Return (X, Y) of the center of cell containing provided text 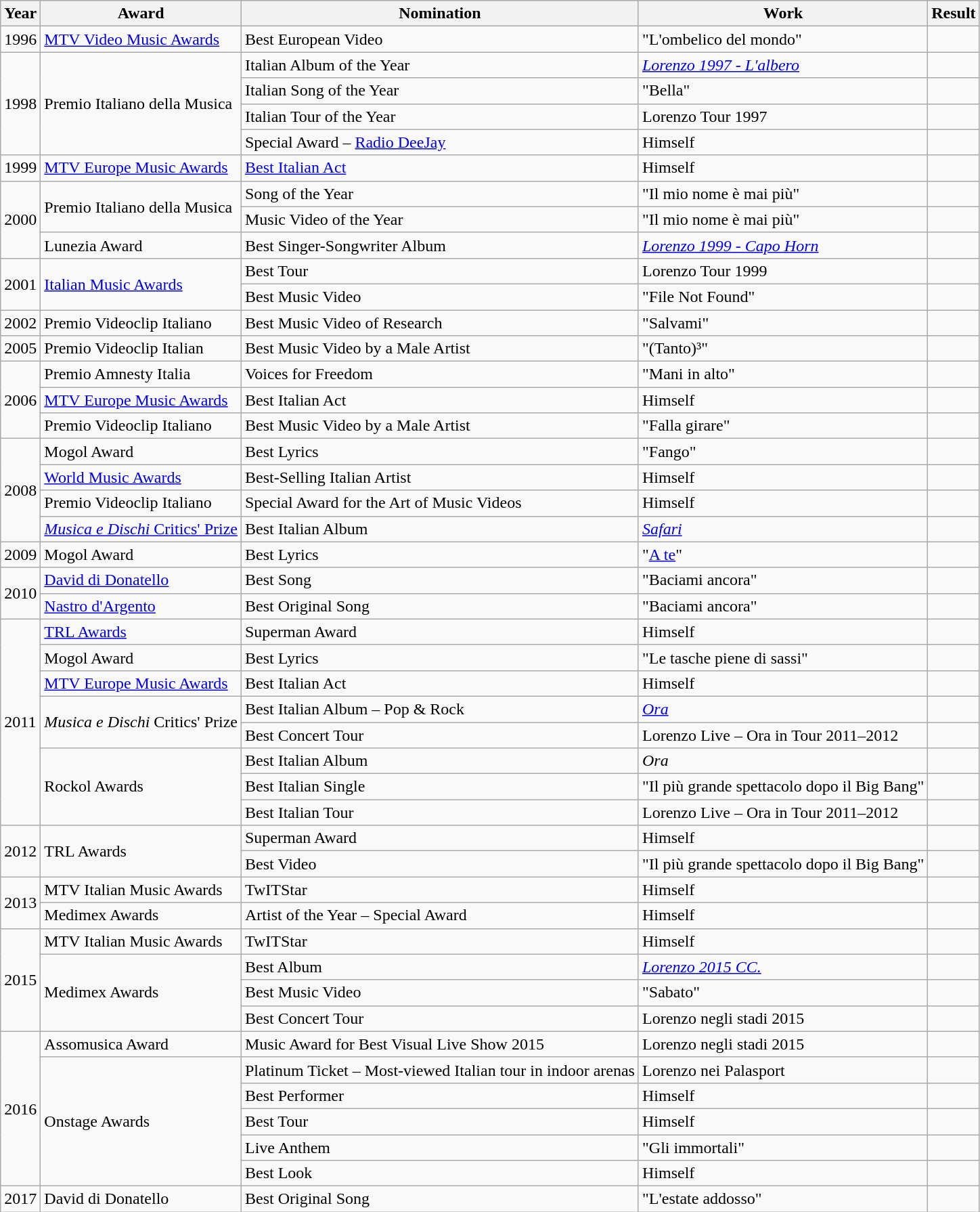
1996 (20, 39)
2001 (20, 284)
1999 (20, 168)
Work (782, 14)
Italian Album of the Year (440, 65)
2006 (20, 400)
Best Italian Tour (440, 813)
2016 (20, 1108)
2010 (20, 593)
Lorenzo 1999 - Capo Horn (782, 245)
Song of the Year (440, 194)
"Sabato" (782, 993)
"Fango" (782, 452)
2008 (20, 490)
Lorenzo 2015 CC. (782, 967)
2015 (20, 980)
Music Award for Best Visual Live Show 2015 (440, 1044)
Platinum Ticket – Most-viewed Italian tour in indoor arenas (440, 1070)
"Falla girare" (782, 426)
Best European Video (440, 39)
Best Performer (440, 1096)
"File Not Found" (782, 297)
Assomusica Award (141, 1044)
Rockol Awards (141, 787)
1998 (20, 104)
Lunezia Award (141, 245)
Lorenzo nei Palasport (782, 1070)
Best Italian Album – Pop & Rock (440, 709)
Italian Song of the Year (440, 91)
Premio Amnesty Italia (141, 374)
Italian Tour of the Year (440, 116)
Award (141, 14)
Best Album (440, 967)
Best Singer-Songwriter Album (440, 245)
"A te" (782, 555)
Premio Videoclip Italian (141, 349)
Italian Music Awards (141, 284)
"Mani in alto" (782, 374)
Music Video of the Year (440, 219)
Best Video (440, 864)
Best Song (440, 580)
"(Tanto)³" (782, 349)
"L'estate addosso" (782, 1199)
2012 (20, 851)
2011 (20, 722)
"Gli immortali" (782, 1148)
Onstage Awards (141, 1121)
Year (20, 14)
"Le tasche piene di sassi" (782, 657)
"Salvami" (782, 323)
Result (954, 14)
2002 (20, 323)
Artist of the Year – Special Award (440, 915)
"L'ombelico del mondo" (782, 39)
Safari (782, 529)
Lorenzo Tour 1999 (782, 271)
Special Award – Radio DeeJay (440, 142)
"Bella" (782, 91)
2009 (20, 555)
2000 (20, 219)
Lorenzo 1997 - L'albero (782, 65)
2017 (20, 1199)
World Music Awards (141, 477)
2005 (20, 349)
Lorenzo Tour 1997 (782, 116)
2013 (20, 903)
MTV Video Music Awards (141, 39)
Best Italian Single (440, 787)
Nomination (440, 14)
Special Award for the Art of Music Videos (440, 503)
Nastro d'Argento (141, 606)
Best Music Video of Research (440, 323)
Best-Selling Italian Artist (440, 477)
Best Look (440, 1173)
Voices for Freedom (440, 374)
Live Anthem (440, 1148)
